For the text-containing cell, return its midpoint in (X, Y) coordinate format. 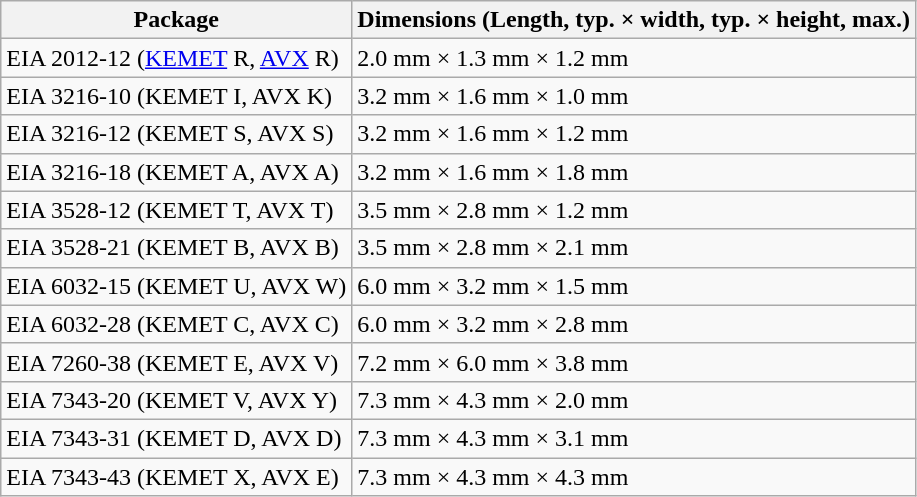
Package (176, 20)
EIA 3528-12 (KEMET T, AVX T) (176, 210)
EIA 6032-28 (KEMET C, AVX C) (176, 324)
3.5 mm × 2.8 mm × 1.2 mm (634, 210)
2.0 mm × 1.3 mm × 1.2 mm (634, 58)
EIA 3216-12 (KEMET S, AVX S) (176, 134)
3.2 mm × 1.6 mm × 1.2 mm (634, 134)
EIA 3528-21 (KEMET B, AVX B) (176, 248)
EIA 2012-12 (KEMET R, AVX R) (176, 58)
6.0 mm × 3.2 mm × 1.5 mm (634, 286)
EIA 7343-20 (KEMET V, AVX Y) (176, 400)
7.2 mm × 6.0 mm × 3.8 mm (634, 362)
EIA 3216-10 (KEMET I, AVX K) (176, 96)
Dimensions (Length, typ. × width, typ. × height, max.) (634, 20)
6.0 mm × 3.2 mm × 2.8 mm (634, 324)
EIA 3216-18 (KEMET A, AVX A) (176, 172)
3.2 mm × 1.6 mm × 1.0 mm (634, 96)
EIA 7343-31 (KEMET D, AVX D) (176, 438)
3.5 mm × 2.8 mm × 2.1 mm (634, 248)
EIA 6032-15 (KEMET U, AVX W) (176, 286)
EIA 7343-43 (KEMET X, AVX E) (176, 477)
3.2 mm × 1.6 mm × 1.8 mm (634, 172)
7.3 mm × 4.3 mm × 3.1 mm (634, 438)
7.3 mm × 4.3 mm × 4.3 mm (634, 477)
EIA 7260-38 (KEMET E, AVX V) (176, 362)
7.3 mm × 4.3 mm × 2.0 mm (634, 400)
